Determine the [X, Y] coordinate at the center of the cell enclosing the given text.  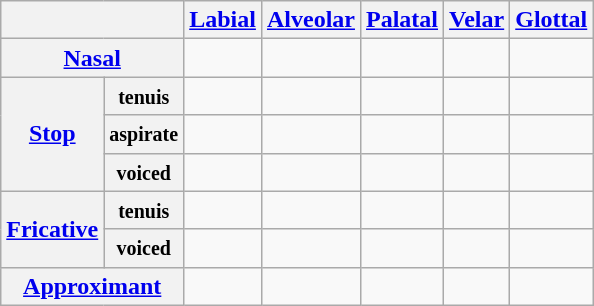
aspirate [144, 134]
Velar [477, 20]
Stop [52, 134]
Labial [223, 20]
Palatal [402, 20]
Approximant [92, 286]
Fricative [52, 229]
Glottal [552, 20]
Alveolar [310, 20]
Nasal [92, 58]
